From the cell containing the given text, extract its center point as [x, y] coordinate. 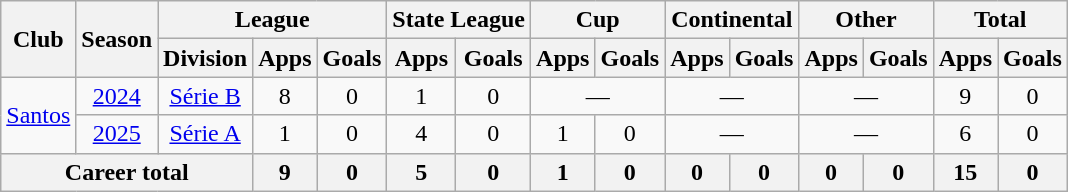
Division [206, 58]
Série A [206, 134]
Career total [127, 172]
Cup [598, 20]
2024 [117, 96]
Total [1000, 20]
League [272, 20]
Santos [38, 115]
5 [422, 172]
Season [117, 39]
15 [965, 172]
Other [866, 20]
4 [422, 134]
6 [965, 134]
Club [38, 39]
Continental [732, 20]
State League [459, 20]
Série B [206, 96]
2025 [117, 134]
8 [285, 96]
